Search for the cell housing the specified text and yield its [x, y] center coordinate. 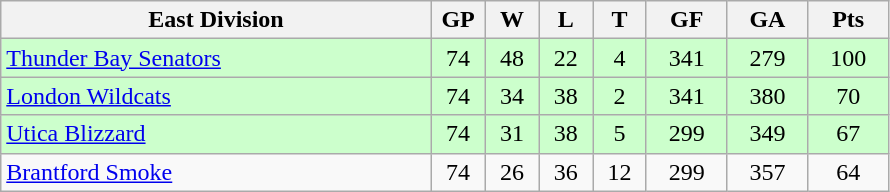
64 [848, 172]
T [620, 20]
22 [566, 58]
279 [768, 58]
2 [620, 96]
349 [768, 134]
36 [566, 172]
W [512, 20]
GP [458, 20]
Brantford Smoke [216, 172]
GF [686, 20]
380 [768, 96]
12 [620, 172]
100 [848, 58]
L [566, 20]
357 [768, 172]
31 [512, 134]
East Division [216, 20]
67 [848, 134]
Utica Blizzard [216, 134]
5 [620, 134]
Thunder Bay Senators [216, 58]
34 [512, 96]
26 [512, 172]
GA [768, 20]
London Wildcats [216, 96]
Pts [848, 20]
4 [620, 58]
70 [848, 96]
48 [512, 58]
